Find where the given text appears and provide that cell's center as (x, y) coordinate. 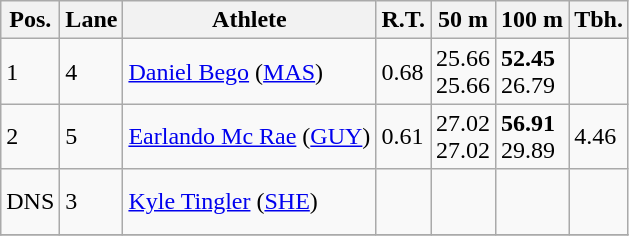
R.T. (404, 20)
0.61 (404, 136)
4 (92, 72)
1 (30, 72)
Pos. (30, 20)
25.6625.66 (464, 72)
Lane (92, 20)
Kyle Tingler (SHE) (250, 202)
100 m (532, 20)
Daniel Bego (MAS) (250, 72)
5 (92, 136)
4.46 (599, 136)
0.68 (404, 72)
Athlete (250, 20)
Tbh. (599, 20)
Earlando Mc Rae (GUY) (250, 136)
3 (92, 202)
50 m (464, 20)
DNS (30, 202)
56.9129.89 (532, 136)
52.4526.79 (532, 72)
2 (30, 136)
27.0227.02 (464, 136)
